Return (X, Y) of the center of cell containing provided text 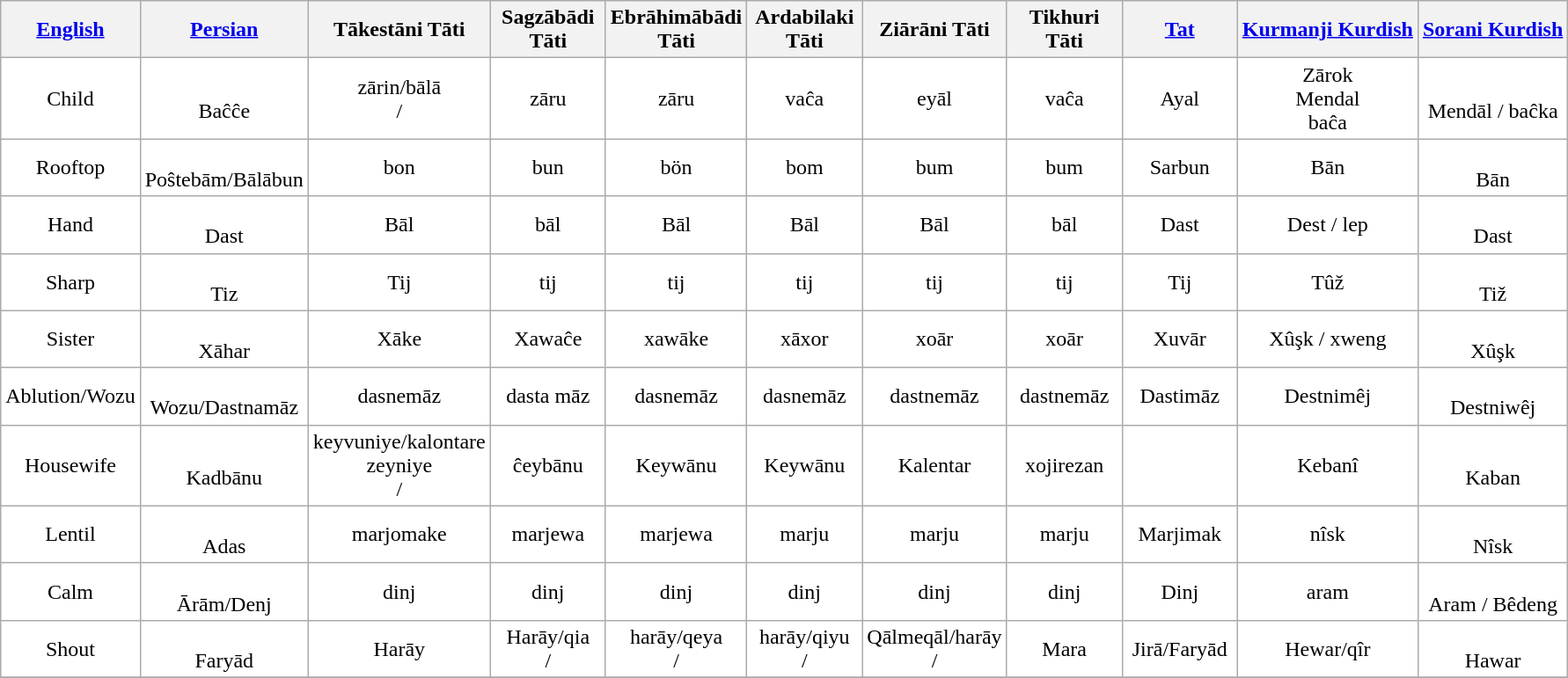
xāxor (804, 339)
Wozu/Dastnamāz (223, 396)
Kalentar (934, 465)
Shout (70, 649)
Sharp (70, 281)
Marjimak (1179, 535)
Harāy/qia/ (547, 649)
zārin/bālā/ (399, 98)
Dest / lep (1327, 225)
Ārām/Denj (223, 591)
Kurmanji Kurdish (1327, 30)
Qālmeqāl/harāy/ (934, 649)
Dinj (1179, 591)
Aram / Bêdeng (1492, 591)
Calm (70, 591)
nîsk (1327, 535)
keyvuniye/kalontare zeyniye/ (399, 465)
bön (676, 167)
Kebanî (1327, 465)
Sorani Kurdish (1492, 30)
harāy/qiyu/ (804, 649)
Adas (223, 535)
Hawar (1492, 649)
eyāl (934, 98)
Sister (70, 339)
Dastimāz (1179, 396)
Jirā/Faryād (1179, 649)
Mara (1065, 649)
Persian (223, 30)
Tiž (1492, 281)
bun (547, 167)
ZārokMendalbaĉa (1327, 98)
Xāke (399, 339)
aram (1327, 591)
harāy/qeya/ (676, 649)
ĉeybānu (547, 465)
Ziārāni Tāti (934, 30)
Tikhuri Tāti (1065, 30)
Kadbānu (223, 465)
Ardabilaki Tāti (804, 30)
Hewar/qîr (1327, 649)
Tûž (1327, 281)
Xawaĉe (547, 339)
Ayal (1179, 98)
xojirezan (1065, 465)
xawāke (676, 339)
English (70, 30)
Rooftop (70, 167)
Xûşk / xweng (1327, 339)
Tiz (223, 281)
Hand (70, 225)
bon (399, 167)
Harāy (399, 649)
Xûşk (1492, 339)
Baĉĉe (223, 98)
Faryād (223, 649)
marjomake (399, 535)
Lentil (70, 535)
Tākestāni Tāti (399, 30)
dasta māz (547, 396)
Mendāl / baĉka (1492, 98)
Destniwêj (1492, 396)
Kaban (1492, 465)
Destnimêj (1327, 396)
Sagzābādi Tāti (547, 30)
Child (70, 98)
Tat (1179, 30)
Housewife (70, 465)
Ebrāhimābādi Tāti (676, 30)
Xāhar (223, 339)
Poŝtebām/Bālābun (223, 167)
Xuvār (1179, 339)
bom (804, 167)
Sarbun (1179, 167)
Ablution/Wozu (70, 396)
Nîsk (1492, 535)
